Capture the cell that displays the provided text and extract its [X, Y] central coordinate. 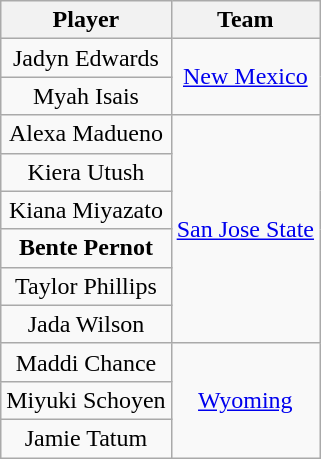
Miyuki Schoyen [86, 400]
Jadyn Edwards [86, 58]
Maddi Chance [86, 362]
Taylor Phillips [86, 286]
Kiana Miyazato [86, 210]
Alexa Madueno [86, 134]
Myah Isais [86, 96]
Player [86, 20]
San Jose State [245, 229]
Kiera Utush [86, 172]
Bente Pernot [86, 248]
Jamie Tatum [86, 438]
Wyoming [245, 400]
Jada Wilson [86, 324]
New Mexico [245, 77]
Team [245, 20]
